Scan for the cell matching the given text and deliver its [x, y] coordinate at center. 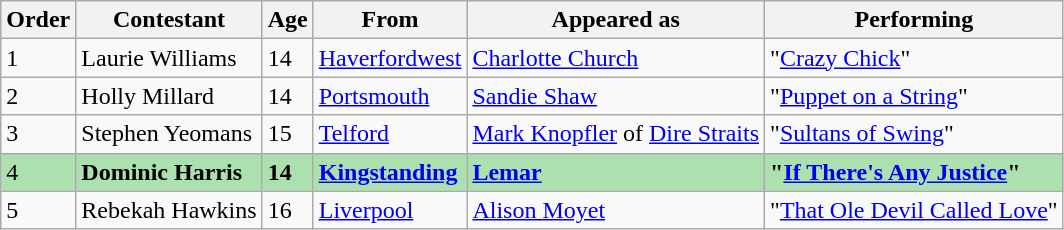
Order [38, 20]
2 [38, 96]
Appeared as [616, 20]
Performing [914, 20]
Rebekah Hawkins [169, 210]
Liverpool [390, 210]
Alison Moyet [616, 210]
Mark Knopfler of Dire Straits [616, 134]
Haverfordwest [390, 58]
16 [288, 210]
"If There's Any Justice" [914, 172]
Lemar [616, 172]
Kingstanding [390, 172]
"That Ole Devil Called Love" [914, 210]
Holly Millard [169, 96]
"Crazy Chick" [914, 58]
"Puppet on a String" [914, 96]
Portsmouth [390, 96]
Laurie Williams [169, 58]
Contestant [169, 20]
"Sultans of Swing" [914, 134]
Sandie Shaw [616, 96]
Stephen Yeomans [169, 134]
4 [38, 172]
From [390, 20]
3 [38, 134]
15 [288, 134]
Telford [390, 134]
Age [288, 20]
Charlotte Church [616, 58]
5 [38, 210]
Dominic Harris [169, 172]
1 [38, 58]
